Determine the [x, y] coordinate at the center of the cell enclosing the given text.  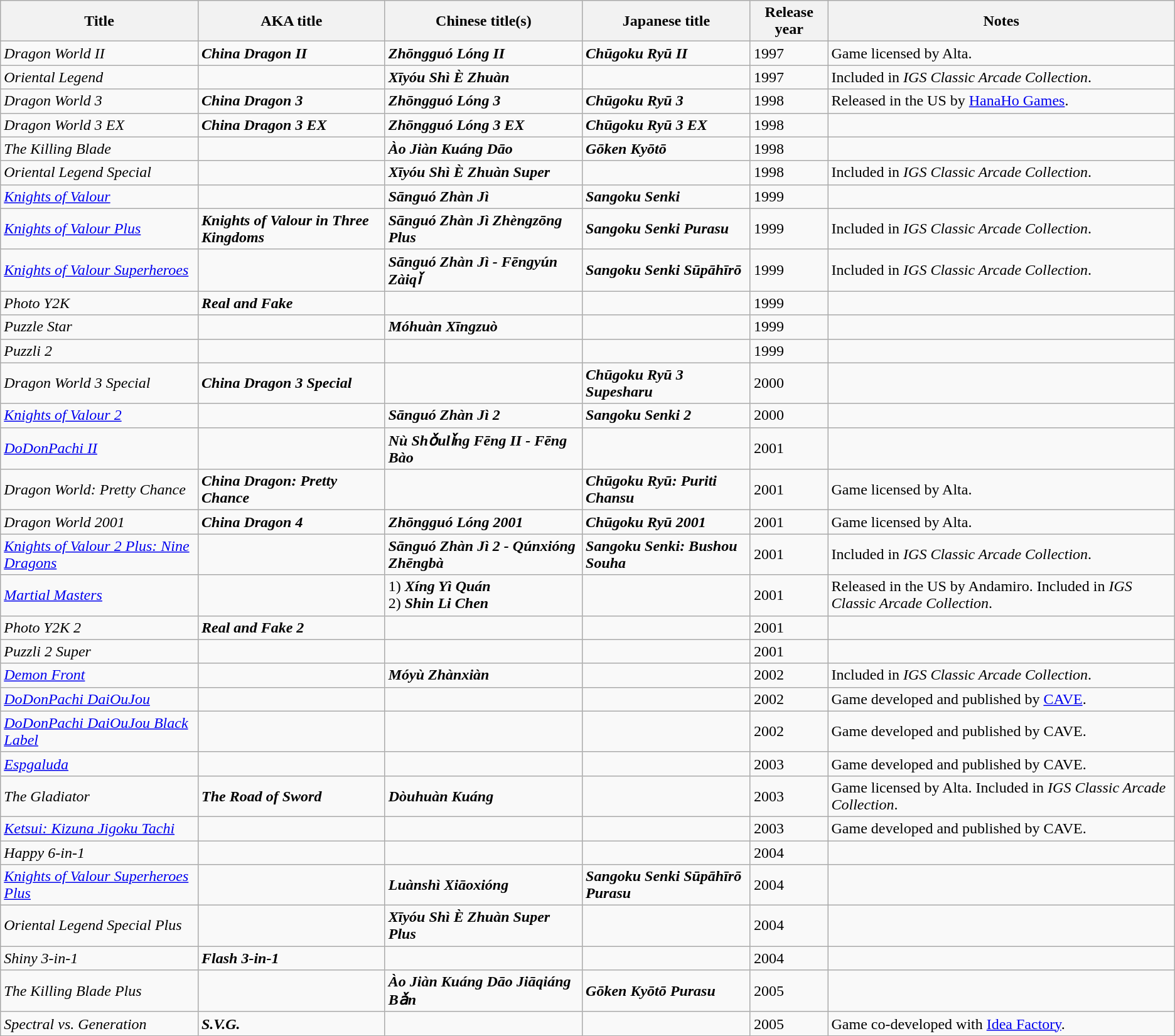
Released in the US by HanaHo Games. [1001, 101]
Chūgoku Ryū: Puriti Chansu [667, 489]
China Dragon 4 [291, 522]
Puzzli 2 [99, 351]
Flash 3-in-1 [291, 958]
Móyù Zhànxiàn [483, 675]
Sānguó Zhàn Jì 2 [483, 415]
Sānguó Zhàn Jì [483, 196]
Puzzli 2 Super [99, 651]
The Gladiator [99, 796]
Released in the US by Andamiro. Included in IGS Classic Arcade Collection. [1001, 595]
Sānguó Zhàn Jì 2 - Qúnxióng Zhēngbà [483, 555]
Espgaluda [99, 764]
China Dragon 3 [291, 101]
S.V.G. [291, 1023]
Zhōngguó Lóng 3 EX [483, 125]
Demon Front [99, 675]
Sangoku Senki Sūpāhīrō Purasu [667, 885]
Dragon World 2001 [99, 522]
Dragon World: Pretty Chance [99, 489]
Chūgoku Ryū 3 Supesharu [667, 383]
1) Xíng Yì Quán2) Shin Li Chen [483, 595]
Xīyóu Shì È Zhuàn Super Plus [483, 926]
China Dragon 3 Special [291, 383]
Chūgoku Ryū 3 EX [667, 125]
Xīyóu Shì È Zhuàn [483, 77]
Oriental Legend [99, 77]
Photo Y2K [99, 303]
Knights of Valour 2 Plus: Nine Dragons [99, 555]
China Dragon II [291, 53]
Puzzle Star [99, 327]
Release year [788, 21]
Dragon World 3 [99, 101]
The Road of Sword [291, 796]
Dragon World 3 EX [99, 125]
Knights of Valour Plus [99, 228]
Zhōngguó Lóng II [483, 53]
Knights of Valour 2 [99, 415]
Sangoku Senki [667, 196]
Gōken Kyōtō [667, 149]
Sangoku Senki 2 [667, 415]
Chūgoku Ryū 3 [667, 101]
Chūgoku Ryū II [667, 53]
Oriental Legend Special [99, 173]
Sānguó Zhàn Jì - Fēngyún Zàiqǐ [483, 270]
Gōken Kyōtō Purasu [667, 991]
AKA title [291, 21]
Dragon World 3 Special [99, 383]
Knights of Valour in Three Kingdoms [291, 228]
Real and Fake 2 [291, 627]
Nù Shǒulǐng Fēng II - Fēng Bào [483, 448]
Ào Jiàn Kuáng Dāo Jiāqiáng Bǎn [483, 991]
Knights of Valour Superheroes [99, 270]
Xīyóu Shì È Zhuàn Super [483, 173]
Game licensed by Alta. Included in IGS Classic Arcade Collection. [1001, 796]
China Dragon: Pretty Chance [291, 489]
Ketsui: Kizuna Jigoku Tachi [99, 828]
Spectral vs. Generation [99, 1023]
Photo Y2K 2 [99, 627]
Luànshì Xiāoxióng [483, 885]
Sānguó Zhàn Jì Zhèngzōng Plus [483, 228]
Game co-developed with Idea Factory. [1001, 1023]
Ào Jiàn Kuáng Dāo [483, 149]
China Dragon 3 EX [291, 125]
DoDonPachi II [99, 448]
The Killing Blade [99, 149]
Chūgoku Ryū 2001 [667, 522]
Sangoku Senki Sūpāhīrō [667, 270]
Dragon World II [99, 53]
Knights of Valour [99, 196]
Japanese title [667, 21]
Martial Masters [99, 595]
Happy 6-in-1 [99, 853]
Zhōngguó Lóng 2001 [483, 522]
DoDonPachi DaiOuJou [99, 699]
Title [99, 21]
Notes [1001, 21]
Shiny 3-in-1 [99, 958]
Zhōngguó Lóng 3 [483, 101]
The Killing Blade Plus [99, 991]
Knights of Valour Superheroes Plus [99, 885]
DoDonPachi DaiOuJou Black Label [99, 732]
Oriental Legend Special Plus [99, 926]
Real and Fake [291, 303]
Sangoku Senki Purasu [667, 228]
Chinese title(s) [483, 21]
Dòuhuàn Kuáng [483, 796]
Sangoku Senki: Bushou Souha [667, 555]
Móhuàn Xīngzuò [483, 327]
